Return the [x, y] coordinate for the center point of the cell that contains the specified text.  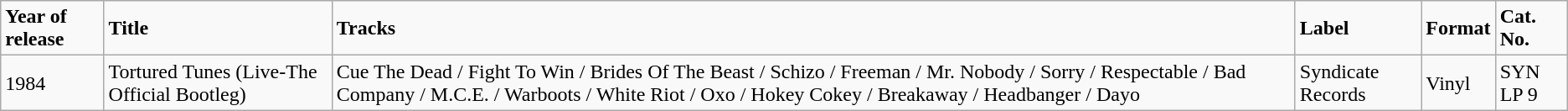
Syndicate Records [1358, 82]
Vinyl [1458, 82]
Tracks [813, 29]
Title [218, 29]
SYN LP 9 [1531, 82]
1984 [52, 82]
Label [1358, 29]
Tortured Tunes (Live-The Official Bootleg) [218, 82]
Year of release [52, 29]
Format [1458, 29]
Cat. No. [1531, 29]
